Provide the (x, y) coordinate of the cell's center where the given text is located.  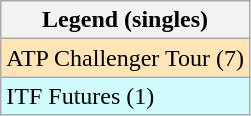
ITF Futures (1) (126, 96)
ATP Challenger Tour (7) (126, 58)
Legend (singles) (126, 20)
